Search for the cell housing the specified text and yield its (x, y) center coordinate. 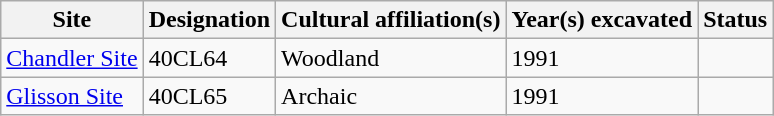
Site (72, 20)
Archaic (391, 96)
40CL65 (209, 96)
Year(s) excavated (602, 20)
Glisson Site (72, 96)
Woodland (391, 58)
40CL64 (209, 58)
Chandler Site (72, 58)
Designation (209, 20)
Status (736, 20)
Cultural affiliation(s) (391, 20)
